Scan for the cell matching the given text and deliver its (X, Y) coordinate at center. 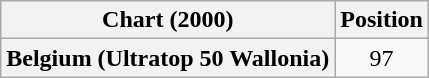
Position (382, 20)
97 (382, 58)
Belgium (Ultratop 50 Wallonia) (168, 58)
Chart (2000) (168, 20)
